Locate the cell with the specified text and output its (x, y) center coordinate. 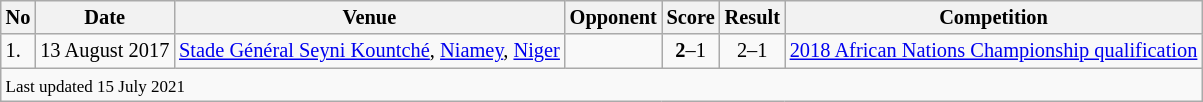
Result (752, 17)
No (18, 17)
Score (691, 17)
Date (104, 17)
Venue (370, 17)
Opponent (614, 17)
Stade Général Seyni Kountché, Niamey, Niger (370, 51)
13 August 2017 (104, 51)
1. (18, 51)
2018 African Nations Championship qualification (994, 51)
Last updated 15 July 2021 (602, 85)
Competition (994, 17)
